Capture the cell that displays the provided text and extract its (X, Y) central coordinate. 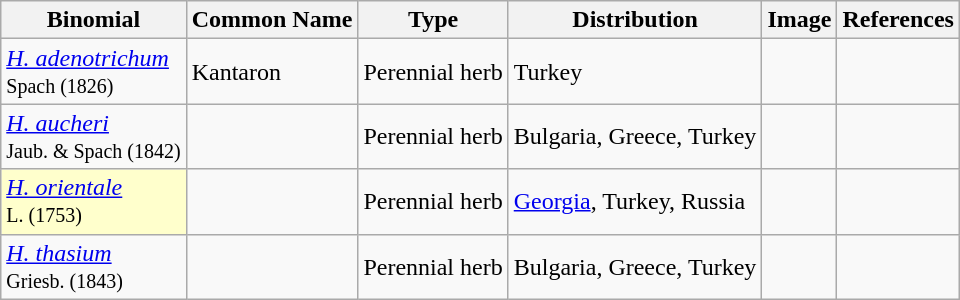
Image (800, 20)
Distribution (635, 20)
H. thasiumGriesb. (1843) (94, 266)
H. aucheriJaub. & Spach (1842) (94, 136)
Turkey (635, 72)
Common Name (272, 20)
H. orientaleL. (1753) (94, 202)
Type (433, 20)
H. adenotrichumSpach (1826) (94, 72)
Kantaron (272, 72)
References (898, 20)
Binomial (94, 20)
Georgia, Turkey, Russia (635, 202)
